Search for the cell housing the specified text and yield its (X, Y) center coordinate. 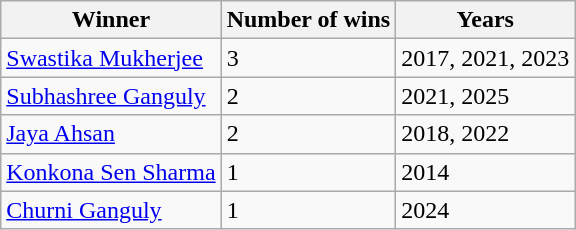
2024 (486, 210)
Winner (111, 20)
Churni Ganguly (111, 210)
Subhashree Ganguly (111, 96)
Jaya Ahsan (111, 134)
3 (308, 58)
Number of wins (308, 20)
Years (486, 20)
2017, 2021, 2023 (486, 58)
2018, 2022 (486, 134)
Swastika Mukherjee (111, 58)
Konkona Sen Sharma (111, 172)
2014 (486, 172)
2021, 2025 (486, 96)
